Determine the [X, Y] coordinate at the center of the cell enclosing the given text.  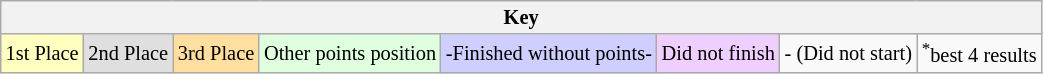
Key [522, 17]
- (Did not start) [848, 54]
*best 4 results [980, 54]
3rd Place [216, 54]
Other points position [350, 54]
-Finished without points- [549, 54]
2nd Place [128, 54]
1st Place [42, 54]
Did not finish [718, 54]
